Provide the [x, y] coordinate of the cell's center where the given text is located.  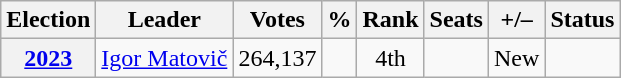
Election [48, 20]
Seats [456, 20]
New [516, 58]
% [340, 20]
Igor Matovič [164, 58]
Rank [390, 20]
2023 [48, 58]
Status [582, 20]
Leader [164, 20]
+/– [516, 20]
4th [390, 58]
Votes [278, 20]
264,137 [278, 58]
